For the text-containing cell, return its midpoint in [x, y] coordinate format. 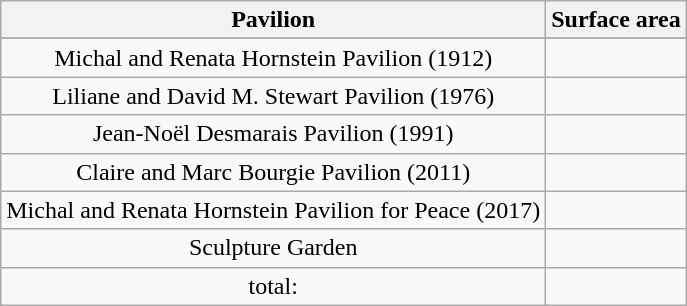
Claire and Marc Bourgie Pavilion (2011) [274, 172]
Jean-Noël Desmarais Pavilion (1991) [274, 134]
Michal and Renata Hornstein Pavilion (1912) [274, 58]
total: [274, 286]
Michal and Renata Hornstein Pavilion for Peace (2017) [274, 210]
Sculpture Garden [274, 248]
Surface area [616, 20]
Liliane and David M. Stewart Pavilion (1976) [274, 96]
Pavilion [274, 20]
